Capture the cell that displays the provided text and extract its (x, y) central coordinate. 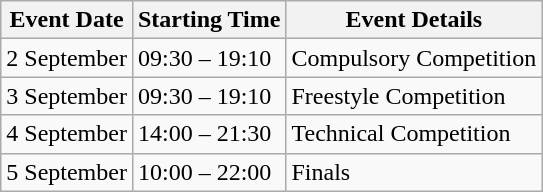
5 September (67, 172)
Compulsory Competition (414, 58)
Event Details (414, 20)
10:00 – 22:00 (209, 172)
14:00 – 21:30 (209, 134)
4 September (67, 134)
Starting Time (209, 20)
Finals (414, 172)
3 September (67, 96)
2 September (67, 58)
Event Date (67, 20)
Technical Competition (414, 134)
Freestyle Competition (414, 96)
